Detect which cell encompasses the target text, then output its (X, Y) center coordinate. 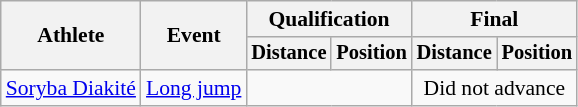
Soryba Diakité (71, 88)
Qualification (328, 19)
Event (194, 36)
Long jump (194, 88)
Did not advance (494, 88)
Athlete (71, 36)
Final (494, 19)
